Scan for the cell matching the given text and deliver its [x, y] coordinate at center. 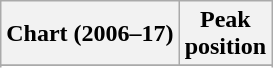
Chart (2006–17) [90, 34]
Peakposition [225, 34]
